Locate the cell with the specified text and output its [x, y] center coordinate. 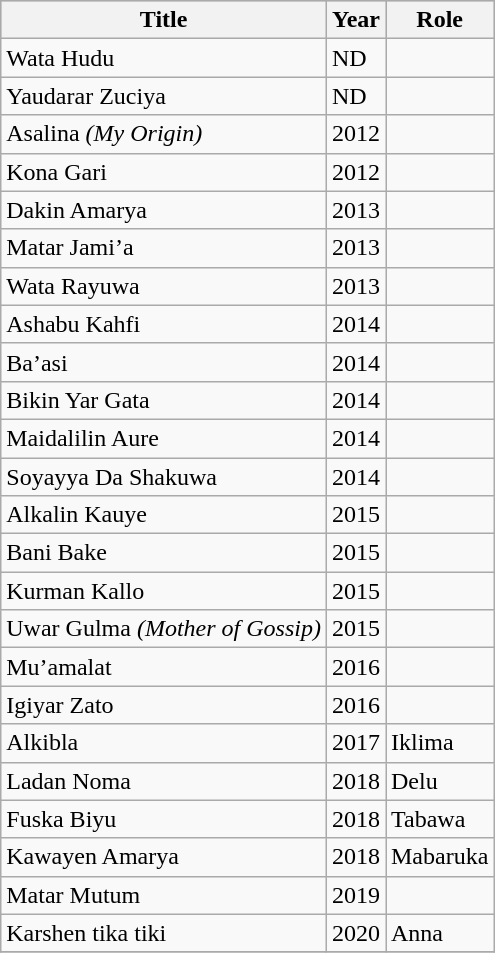
Mu’amalat [164, 667]
Mabaruka [440, 857]
Wata Hudu [164, 58]
Iklima [440, 743]
Asalina (My Origin) [164, 134]
Kona Gari [164, 172]
Anna [440, 933]
Dakin Amarya [164, 210]
Year [356, 20]
Alkibla [164, 743]
Role [440, 20]
Maidalilin Aure [164, 438]
Wata Rayuwa [164, 286]
Tabawa [440, 819]
Fuska Biyu [164, 819]
Bani Bake [164, 553]
Title [164, 20]
Ba’asi [164, 362]
Uwar Gulma (Mother of Gossip) [164, 629]
Karshen tika tiki [164, 933]
Matar Jami’a [164, 248]
Kawayen Amarya [164, 857]
2020 [356, 933]
Alkalin Kauye [164, 515]
Yaudarar Zuciya [164, 96]
Kurman Kallo [164, 591]
Ashabu Kahfi [164, 324]
Bikin Yar Gata [164, 400]
2017 [356, 743]
2019 [356, 895]
Matar Mutum [164, 895]
Igiyar Zato [164, 705]
Delu [440, 781]
Soyayya Da Shakuwa [164, 477]
Ladan Noma [164, 781]
